From the cell containing the given text, extract its center point as (x, y) coordinate. 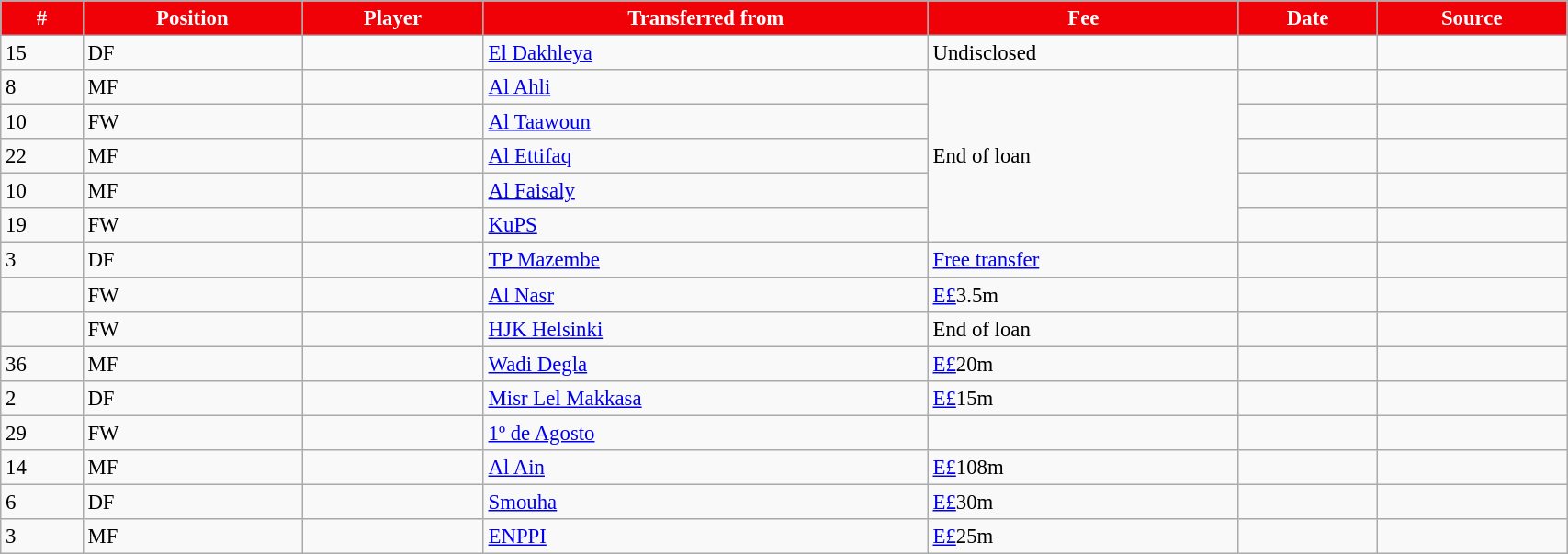
8 (42, 87)
1º de Agosto (705, 433)
El Dakhleya (705, 53)
TP Mazembe (705, 260)
Player (393, 18)
29 (42, 433)
2 (42, 398)
KuPS (705, 225)
HJK Helsinki (705, 329)
ENPPI (705, 537)
Fee (1083, 18)
15 (42, 53)
E£108m (1083, 468)
Al Ettifaq (705, 156)
Al Ahli (705, 87)
19 (42, 225)
Al Nasr (705, 295)
Smouha (705, 502)
E£15m (1083, 398)
# (42, 18)
Al Ain (705, 468)
36 (42, 364)
Undisclosed (1083, 53)
22 (42, 156)
E£25m (1083, 537)
Al Taawoun (705, 122)
E£30m (1083, 502)
Source (1472, 18)
Misr Lel Makkasa (705, 398)
Position (192, 18)
Transferred from (705, 18)
6 (42, 502)
Free transfer (1083, 260)
Al Faisaly (705, 191)
E£3.5m (1083, 295)
14 (42, 468)
Date (1307, 18)
E£20m (1083, 364)
Wadi Degla (705, 364)
